Pinpoint the cell where the given text exists, returning its [x, y] midpoint coordinate. 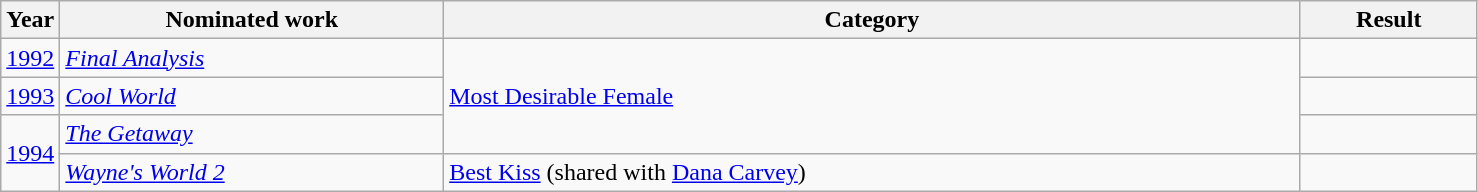
Nominated work [252, 20]
Wayne's World 2 [252, 172]
1994 [30, 153]
1993 [30, 96]
Most Desirable Female [872, 96]
Best Kiss (shared with Dana Carvey) [872, 172]
Result [1388, 20]
Category [872, 20]
Year [30, 20]
The Getaway [252, 134]
1992 [30, 58]
Cool World [252, 96]
Final Analysis [252, 58]
